Extract the [X, Y] coordinate from the center of the cell holding the provided text.  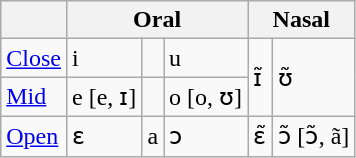
e [e, ɪ] [104, 97]
ʊ̃ [314, 78]
u [206, 58]
Oral [156, 20]
ɔ [206, 136]
i [104, 58]
ɛ̃ [260, 136]
Mid [34, 97]
ɔ̃ [ɔ̃, ã] [314, 136]
Close [34, 58]
Nasal [302, 20]
ɪ̃ [260, 78]
o [o, ʊ] [206, 97]
ɛ [104, 136]
Open [34, 136]
a [153, 136]
